Detect which cell encompasses the target text, then output its [x, y] center coordinate. 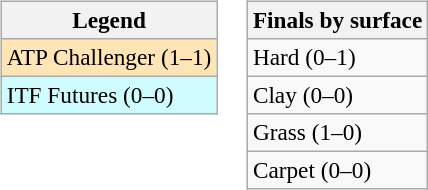
Legend [108, 20]
Finals by surface [337, 20]
Clay (0–0) [337, 95]
ITF Futures (0–0) [108, 95]
ATP Challenger (1–1) [108, 57]
Hard (0–1) [337, 57]
Grass (1–0) [337, 133]
Carpet (0–0) [337, 171]
